Output the (x, y) coordinate of the center of the cell containing the given text.  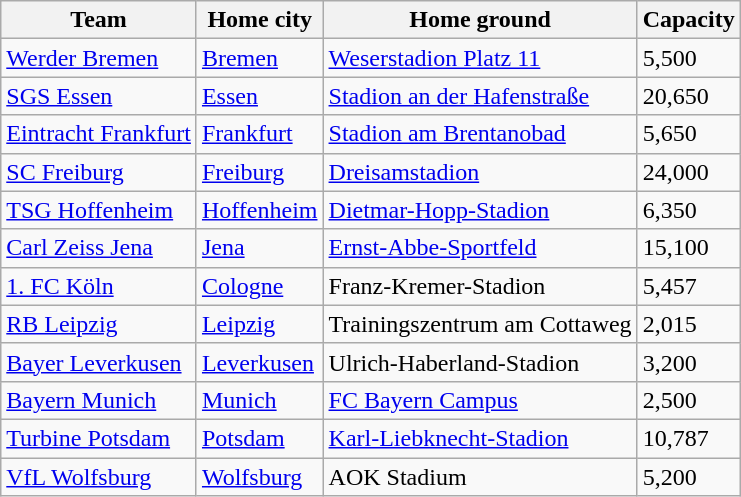
AOK Stadium (480, 477)
Bayer Leverkusen (99, 362)
Carl Zeiss Jena (99, 248)
Trainingszentrum am Cottaweg (480, 324)
Eintracht Frankfurt (99, 134)
Home ground (480, 20)
Ernst-Abbe-Sportfeld (480, 248)
10,787 (688, 438)
Weserstadion Platz 11 (480, 58)
Dietmar-Hopp-Stadion (480, 210)
2,015 (688, 324)
3,200 (688, 362)
Ulrich-Haberland-Stadion (480, 362)
Team (99, 20)
5,200 (688, 477)
Freiburg (260, 172)
Franz-Kremer-Stadion (480, 286)
VfL Wolfsburg (99, 477)
Leverkusen (260, 362)
5,457 (688, 286)
Hoffenheim (260, 210)
TSG Hoffenheim (99, 210)
20,650 (688, 96)
15,100 (688, 248)
Werder Bremen (99, 58)
5,500 (688, 58)
Capacity (688, 20)
1. FC Köln (99, 286)
Stadion am Brentanobad (480, 134)
Dreisamstadion (480, 172)
Potsdam (260, 438)
Wolfsburg (260, 477)
6,350 (688, 210)
Leipzig (260, 324)
Bayern Munich (99, 400)
Home city (260, 20)
Karl-Liebknecht-Stadion (480, 438)
FC Bayern Campus (480, 400)
5,650 (688, 134)
Cologne (260, 286)
Frankfurt (260, 134)
Turbine Potsdam (99, 438)
24,000 (688, 172)
Munich (260, 400)
Jena (260, 248)
SGS Essen (99, 96)
RB Leipzig (99, 324)
Stadion an der Hafenstraße (480, 96)
2,500 (688, 400)
SC Freiburg (99, 172)
Bremen (260, 58)
Essen (260, 96)
